Pinpoint the cell where the given text exists, returning its [X, Y] midpoint coordinate. 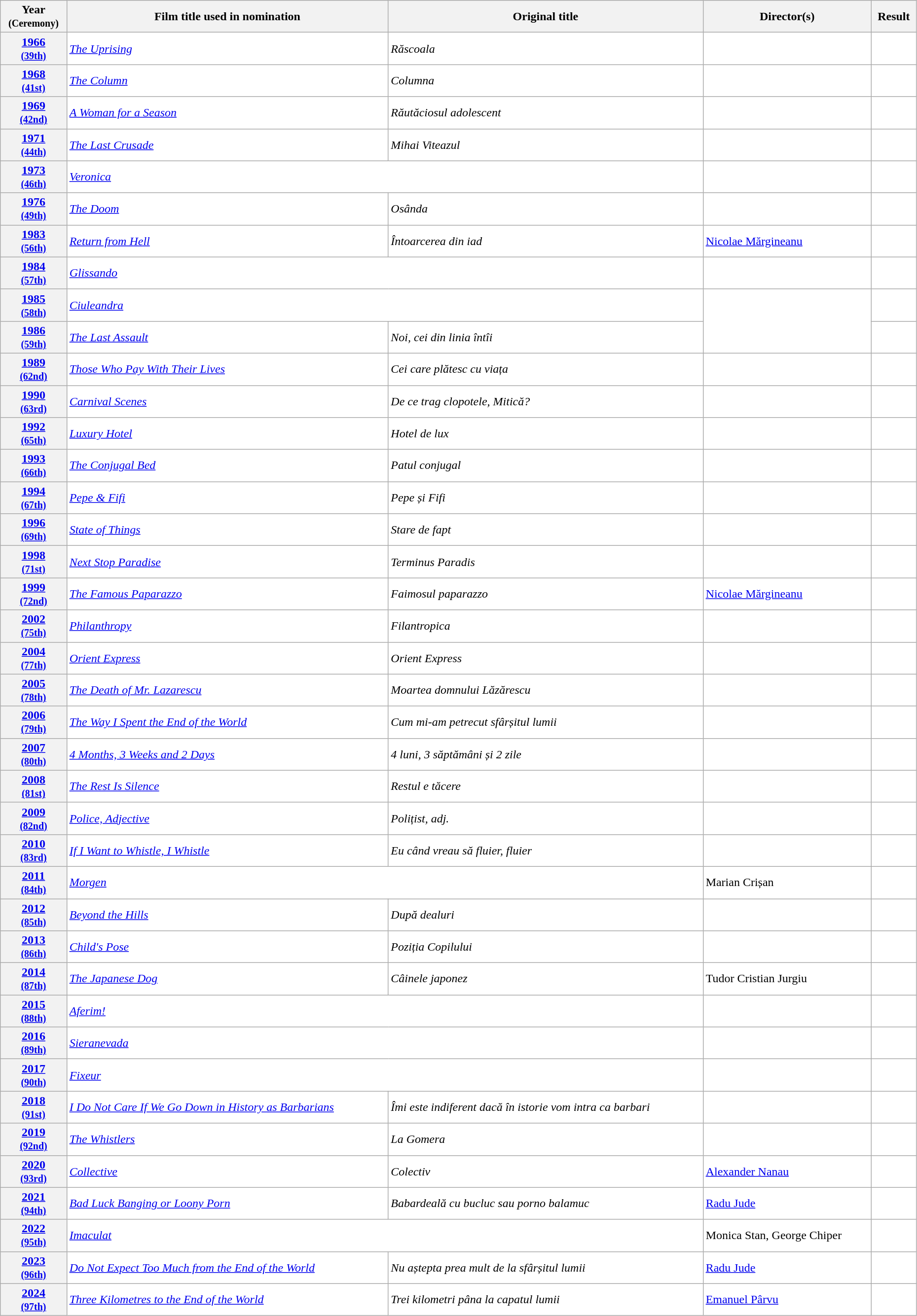
The Whistlers [227, 1139]
Film title used in nomination [227, 17]
Întoarcerea din iad [546, 241]
The Way I Spent the End of the World [227, 722]
4 Months, 3 Weeks and 2 Days [227, 754]
Columna [546, 81]
The Death of Mr. Lazarescu [227, 690]
2013(86th) [34, 947]
1984(57th) [34, 273]
1966(39th) [34, 48]
Noi, cei din linia întîi [546, 337]
Fixeur [385, 1075]
Răscoala [546, 48]
Mihai Viteazul [546, 145]
Three Kilometres to the End of the World [227, 1300]
2004(77th) [34, 658]
1993(66th) [34, 465]
The Last Crusade [227, 145]
2007(80th) [34, 754]
Stare de fapt [546, 530]
The Doom [227, 209]
Bad Luck Banging or Loony Porn [227, 1203]
4 luni, 3 săptămâni și 2 zile [546, 754]
1989(62nd) [34, 369]
Alexander Nanau [787, 1172]
Hotel de lux [546, 434]
A Woman for a Season [227, 112]
Marian Crișan [787, 883]
Morgen [385, 883]
2022(95th) [34, 1236]
Police, Adjective [227, 818]
The Conjugal Bed [227, 465]
Child's Pose [227, 947]
1969(42nd) [34, 112]
Filantropica [546, 626]
1990(63rd) [34, 401]
Original title [546, 17]
2017(90th) [34, 1075]
Terminus Paradis [546, 562]
Those Who Pay With Their Lives [227, 369]
Glissando [385, 273]
Beyond the Hills [227, 914]
The Column [227, 81]
2005(78th) [34, 690]
Colectiv [546, 1172]
De ce trag clopotele, Mitică? [546, 401]
2016(89th) [34, 1043]
Îmi este indiferent dacă în istorie vom intra ca barbari [546, 1107]
Luxury Hotel [227, 434]
2023(96th) [34, 1267]
2020(93rd) [34, 1172]
2021(94th) [34, 1203]
1999(72nd) [34, 594]
După dealuri [546, 914]
Polițist, adj. [546, 818]
Tudor Cristian Jurgiu [787, 979]
2011(84th) [34, 883]
I Do Not Care If We Go Down in History as Barbarians [227, 1107]
Director(s) [787, 17]
Next Stop Paradise [227, 562]
Cei care plătesc cu viața [546, 369]
Poziția Copilului [546, 947]
The Famous Paparazzo [227, 594]
2014(87th) [34, 979]
2015(88th) [34, 1011]
1985(58th) [34, 305]
Trei kilometri pâna la capatul lumii [546, 1300]
2024(97th) [34, 1300]
2002(75th) [34, 626]
Result [894, 17]
2006(79th) [34, 722]
1986(59th) [34, 337]
2008(81st) [34, 786]
Emanuel Pârvu [787, 1300]
2009(82nd) [34, 818]
Philanthropy [227, 626]
Return from Hell [227, 241]
La Gomera [546, 1139]
State of Things [227, 530]
Veronica [385, 177]
The Last Assault [227, 337]
1968(41st) [34, 81]
Year(Ceremony) [34, 17]
Babardeală cu bucluc sau porno balamuc [546, 1203]
Collective [227, 1172]
1971(44th) [34, 145]
Nu aștepta prea mult de la sfârșitul lumii [546, 1267]
Patul conjugal [546, 465]
Monica Stan, George Chiper [787, 1236]
1983(56th) [34, 241]
Pepe și Fifi [546, 498]
Aferim! [385, 1011]
Cum mi-am petrecut sfârșitul lumii [546, 722]
2018(91st) [34, 1107]
If I Want to Whistle, I Whistle [227, 850]
1992(65th) [34, 434]
Imaculat [385, 1236]
1998(71st) [34, 562]
The Rest Is Silence [227, 786]
1973(46th) [34, 177]
Restul e tăcere [546, 786]
The Japanese Dog [227, 979]
Pepe & Fifi [227, 498]
Do Not Expect Too Much from the End of the World [227, 1267]
1996(69th) [34, 530]
1994(67th) [34, 498]
Ciuleandra [385, 305]
Răutăciosul adolescent [546, 112]
Sieranevada [385, 1043]
Moartea domnului Lăzărescu [546, 690]
2019(92nd) [34, 1139]
2010(83rd) [34, 850]
1976(49th) [34, 209]
Osânda [546, 209]
Carnival Scenes [227, 401]
Câinele japonez [546, 979]
2012(85th) [34, 914]
The Uprising [227, 48]
Eu când vreau să fluier, fluier [546, 850]
Faimosul paparazzo [546, 594]
